Return (x, y) of the center of cell containing provided text 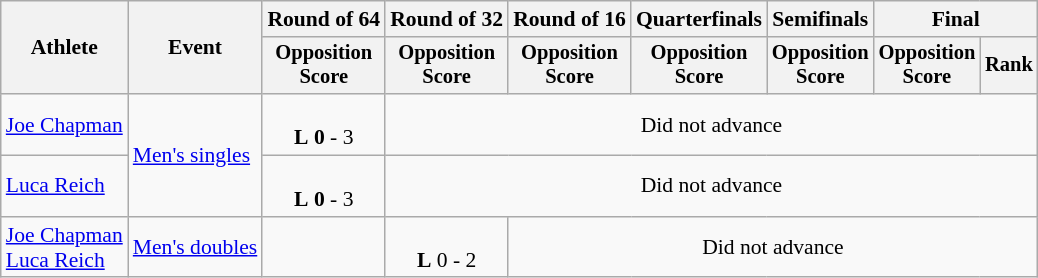
Rank (1009, 66)
Joe Chapman (64, 124)
Final (956, 19)
Event (196, 48)
Luca Reich (64, 186)
Round of 32 (446, 19)
Men's doubles (196, 248)
Round of 64 (324, 19)
Men's singles (196, 155)
L 0 - 2 (446, 248)
Semifinals (820, 19)
Athlete (64, 48)
Joe Chapman Luca Reich (64, 248)
Round of 16 (570, 19)
Quarterfinals (699, 19)
